Capture the cell that displays the provided text and extract its (X, Y) central coordinate. 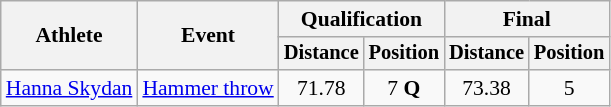
5 (569, 88)
73.38 (486, 88)
Hanna Skydan (70, 88)
71.78 (322, 88)
Event (208, 36)
Final (526, 19)
7 Q (404, 88)
Qualification (362, 19)
Hammer throw (208, 88)
Athlete (70, 36)
